For the text-containing cell, return its midpoint in (X, Y) coordinate format. 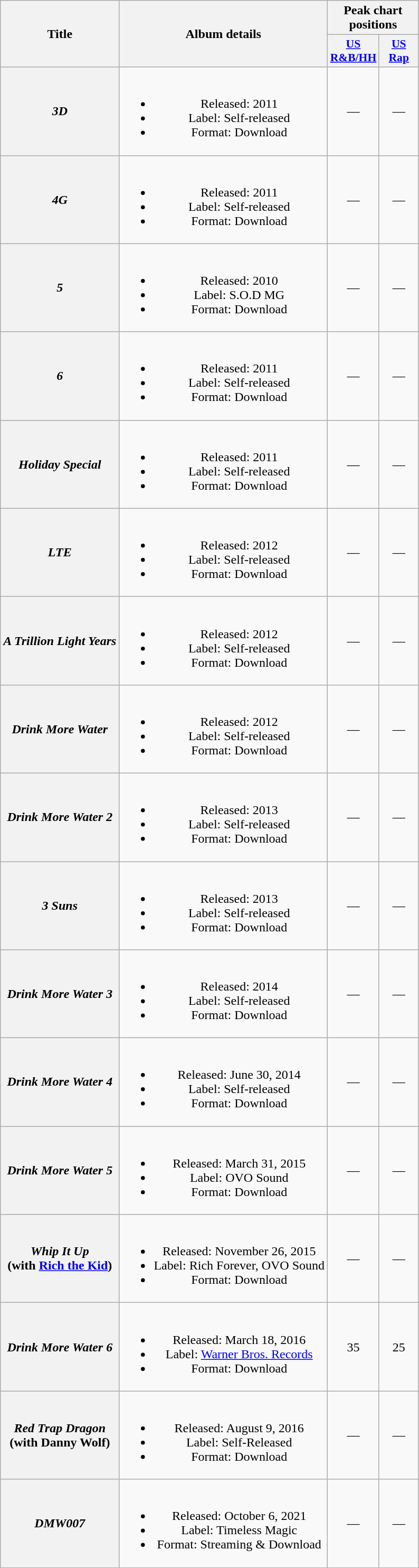
Drink More Water (60, 729)
25 (399, 1347)
Drink More Water 4 (60, 1082)
Drink More Water 6 (60, 1347)
Drink More Water 2 (60, 817)
6 (60, 376)
Red Trap Dragon(with Danny Wolf) (60, 1435)
Whip It Up(with Rich the Kid) (60, 1258)
Released: October 6, 2021Label: Timeless MagicFormat: Streaming & Download (224, 1524)
Released: 2014Label: Self-releasedFormat: Download (224, 994)
Title (60, 34)
35 (354, 1347)
USRap (399, 51)
Released: March 18, 2016Label: Warner Bros. RecordsFormat: Download (224, 1347)
Album details (224, 34)
A Trillion Light Years (60, 640)
Peak chart positions (374, 18)
3 Suns (60, 906)
DMW007 (60, 1524)
Released: June 30, 2014Label: Self-releasedFormat: Download (224, 1082)
4G (60, 200)
Drink More Water 3 (60, 994)
3D (60, 111)
Released: March 31, 2015Label: OVO SoundFormat: Download (224, 1171)
Released: August 9, 2016Label: Self-ReleasedFormat: Download (224, 1435)
Holiday Special (60, 464)
USR&B/HH (354, 51)
Released: 2010Label: S.O.D MGFormat: Download (224, 287)
LTE (60, 553)
5 (60, 287)
Drink More Water 5 (60, 1171)
Released: November 26, 2015Label: Rich Forever, OVO SoundFormat: Download (224, 1258)
